Provide the [X, Y] coordinate of the cell's center where the given text is located.  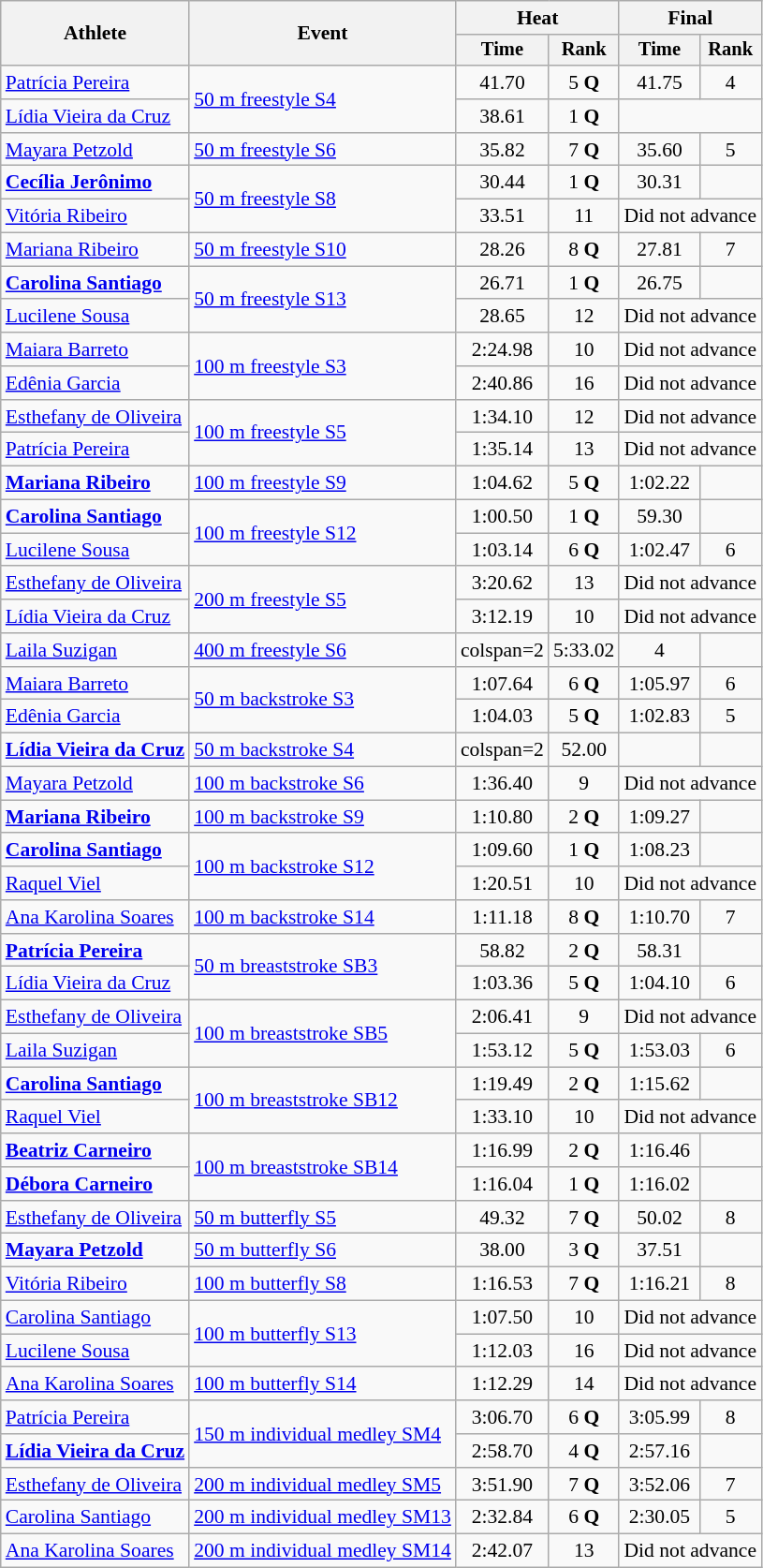
1:16.04 [502, 1184]
200 m freestyle S5 [322, 599]
100 m breaststroke SB5 [322, 1034]
3:20.62 [502, 584]
50 m backstroke S3 [322, 701]
1:11.18 [502, 917]
58.82 [502, 951]
1:05.97 [659, 684]
1:10.80 [502, 817]
1:02.22 [659, 483]
38.61 [502, 116]
100 m breaststroke SB14 [322, 1167]
1:12.03 [502, 1351]
1:02.83 [659, 717]
400 m freestyle S6 [322, 650]
1:10.70 [659, 917]
41.70 [502, 82]
100 m backstroke S9 [322, 817]
2:57.16 [659, 1451]
1:07.50 [502, 1318]
100 m butterfly S8 [322, 1284]
2:06.41 [502, 1017]
28.26 [502, 250]
1:16.02 [659, 1184]
1:53.03 [659, 1051]
30.31 [659, 183]
1:00.50 [502, 517]
100 m freestyle S9 [322, 483]
50 m butterfly S6 [322, 1250]
1:53.12 [502, 1051]
58.31 [659, 951]
2:30.05 [659, 1517]
50 m backstroke S4 [322, 750]
1:16.99 [502, 1150]
1:34.10 [502, 417]
100 m backstroke S6 [322, 784]
1:08.23 [659, 851]
100 m freestyle S5 [322, 433]
1:04.03 [502, 717]
Cecília Jerônimo [95, 183]
52.00 [584, 750]
Athlete [95, 34]
200 m individual medley SM14 [322, 1551]
1:09.27 [659, 817]
41.75 [659, 82]
3:52.06 [659, 1485]
35.82 [502, 150]
3 Q [584, 1250]
2:40.86 [502, 383]
1:16.21 [659, 1284]
49.32 [502, 1218]
11 [584, 216]
50 m freestyle S10 [322, 250]
1:04.62 [502, 483]
5:33.02 [584, 650]
100 m backstroke S14 [322, 917]
200 m individual medley SM13 [322, 1517]
100 m freestyle S12 [322, 534]
59.30 [659, 517]
1:35.14 [502, 450]
Event [322, 34]
Heat [537, 18]
4 Q [584, 1451]
2:42.07 [502, 1551]
1:36.40 [502, 784]
Débora Carneiro [95, 1184]
1:19.49 [502, 1084]
1:03.14 [502, 550]
3:06.70 [502, 1417]
100 m backstroke S12 [322, 867]
1:12.29 [502, 1384]
200 m individual medley SM5 [322, 1485]
100 m butterfly S14 [322, 1384]
50.02 [659, 1218]
27.81 [659, 250]
1:20.51 [502, 883]
2:32.84 [502, 1517]
150 m individual medley SM4 [322, 1433]
100 m freestyle S3 [322, 365]
26.71 [502, 283]
38.00 [502, 1250]
1:33.10 [502, 1117]
3:05.99 [659, 1417]
50 m freestyle S8 [322, 199]
50 m butterfly S5 [322, 1218]
26.75 [659, 283]
1:15.62 [659, 1084]
Final [690, 18]
33.51 [502, 216]
1:02.47 [659, 550]
1:07.64 [502, 684]
50 m freestyle S4 [322, 99]
1:16.46 [659, 1150]
28.65 [502, 317]
2:24.98 [502, 349]
3:51.90 [502, 1485]
Beatriz Carneiro [95, 1150]
30.44 [502, 183]
50 m freestyle S6 [322, 150]
1:03.36 [502, 984]
2:58.70 [502, 1451]
100 m butterfly S13 [322, 1334]
37.51 [659, 1250]
14 [584, 1384]
3:12.19 [502, 616]
50 m breaststroke SB3 [322, 967]
100 m breaststroke SB12 [322, 1100]
1:16.53 [502, 1284]
50 m freestyle S13 [322, 300]
35.60 [659, 150]
1:09.60 [502, 851]
1:04.10 [659, 984]
